From the cell containing the given text, extract its center point as (X, Y) coordinate. 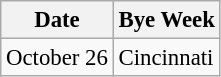
Bye Week (166, 20)
Date (57, 20)
Cincinnati (166, 58)
October 26 (57, 58)
